Locate the cell with the specified text and output its (X, Y) center coordinate. 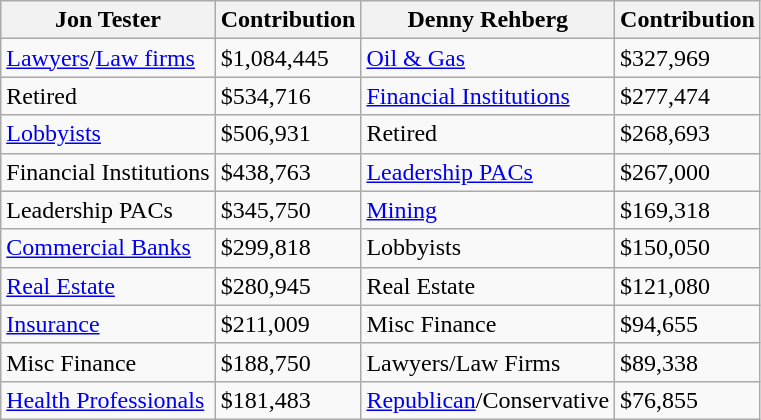
Lawyers/Law Firms (488, 362)
Jon Tester (108, 20)
$506,931 (288, 134)
Commercial Banks (108, 248)
$188,750 (288, 362)
$181,483 (288, 400)
$280,945 (288, 286)
Denny Rehberg (488, 20)
$327,969 (688, 58)
$121,080 (688, 286)
$150,050 (688, 248)
$1,084,445 (288, 58)
Oil & Gas (488, 58)
Health Professionals (108, 400)
Mining (488, 210)
Republican/Conservative (488, 400)
$169,318 (688, 210)
Insurance (108, 324)
$89,338 (688, 362)
$299,818 (288, 248)
$277,474 (688, 96)
$268,693 (688, 134)
$438,763 (288, 172)
Lawyers/Law firms (108, 58)
$534,716 (288, 96)
$76,855 (688, 400)
$211,009 (288, 324)
$345,750 (288, 210)
$267,000 (688, 172)
$94,655 (688, 324)
